Find where the given text appears and provide that cell's center as (x, y) coordinate. 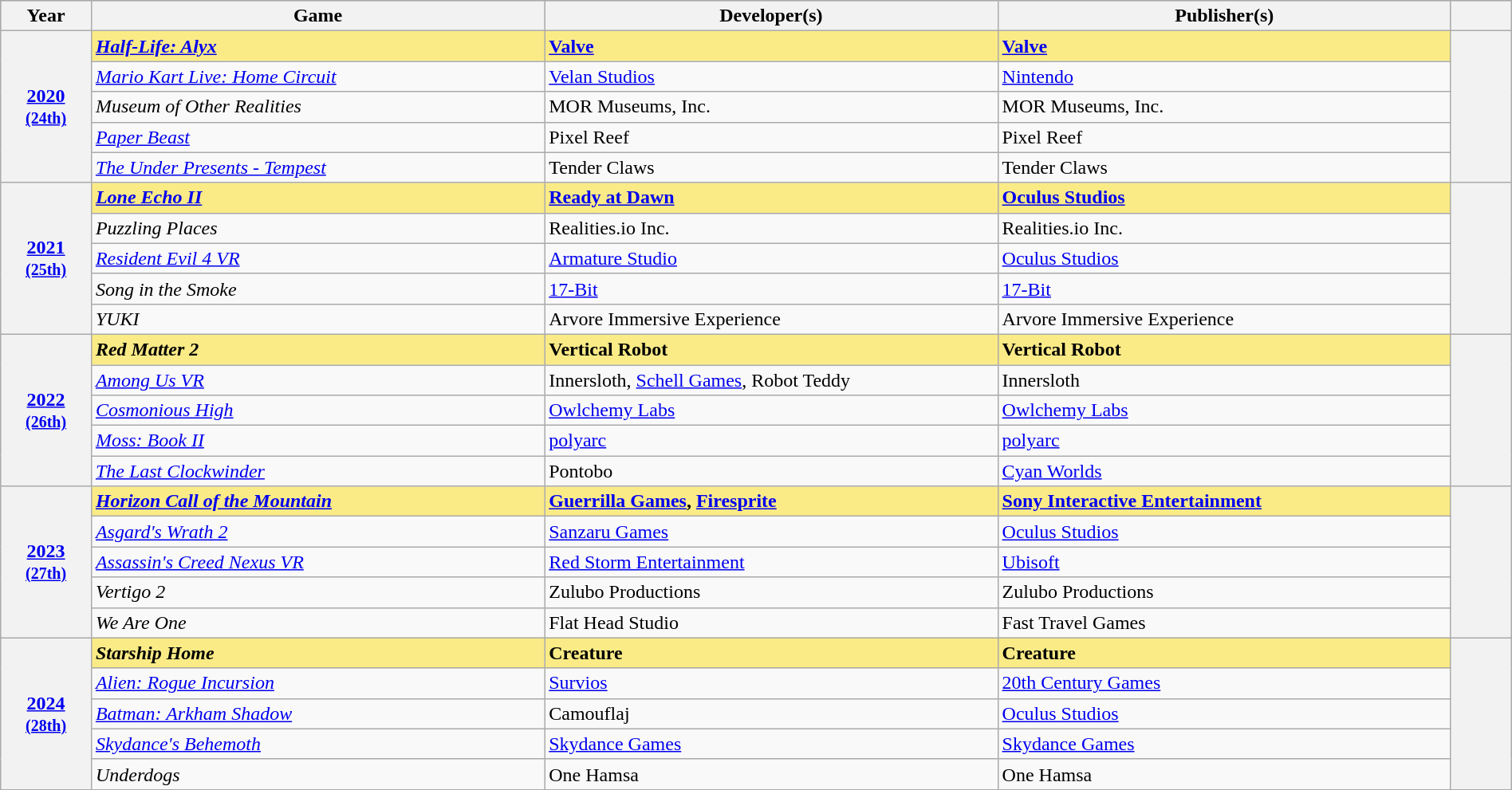
Game (317, 16)
Alien: Rogue Incursion (317, 683)
Cosmonious High (317, 411)
Assassin's Creed Nexus VR (317, 562)
Ready at Dawn (771, 198)
Half-Life: Alyx (317, 46)
Camouflaj (771, 713)
Innersloth, Schell Games, Robot Teddy (771, 380)
2023 (27th) (46, 562)
Song in the Smoke (317, 289)
2020 (24th) (46, 107)
Survios (771, 683)
Among Us VR (317, 380)
2022 (26th) (46, 410)
Resident Evil 4 VR (317, 258)
YUKI (317, 319)
2021 (25th) (46, 258)
The Under Presents - Tempest (317, 167)
Vertigo 2 (317, 592)
Developer(s) (771, 16)
Asgard's Wrath 2 (317, 532)
Nintendo (1224, 77)
2024 (28th) (46, 713)
Cyan Worlds (1224, 471)
Sanzaru Games (771, 532)
Ubisoft (1224, 562)
Publisher(s) (1224, 16)
The Last Clockwinder (317, 471)
Puzzling Places (317, 228)
Red Storm Entertainment (771, 562)
Armature Studio (771, 258)
Red Matter 2 (317, 349)
Batman: Arkham Shadow (317, 713)
Pontobo (771, 471)
Horizon Call of the Mountain (317, 501)
Fast Travel Games (1224, 623)
Moss: Book II (317, 441)
Sony Interactive Entertainment (1224, 501)
Underdogs (317, 774)
Guerrilla Games, Firesprite (771, 501)
Innersloth (1224, 380)
20th Century Games (1224, 683)
Paper Beast (317, 137)
Mario Kart Live: Home Circuit (317, 77)
Skydance's Behemoth (317, 744)
We Are One (317, 623)
Lone Echo II (317, 198)
Flat Head Studio (771, 623)
Velan Studios (771, 77)
Year (46, 16)
Starship Home (317, 653)
Museum of Other Realities (317, 107)
